Find where the given text appears and provide that cell's center as [X, Y] coordinate. 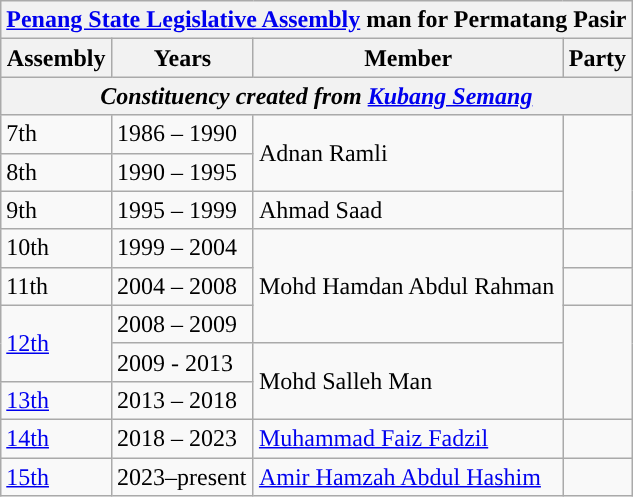
Amir Hamzah Abdul Hashim [408, 477]
1995 – 1999 [183, 210]
Penang State Legislative Assembly man for Permatang Pasir [316, 20]
1990 – 1995 [183, 172]
13th [56, 400]
Ahmad Saad [408, 210]
Mohd Salleh Man [408, 381]
Party [598, 58]
Years [183, 58]
2004 – 2008 [183, 286]
8th [56, 172]
2009 - 2013 [183, 362]
Assembly [56, 58]
2023–present [183, 477]
12th [56, 343]
11th [56, 286]
10th [56, 248]
Member [408, 58]
2013 – 2018 [183, 400]
2008 – 2009 [183, 324]
Constituency created from Kubang Semang [316, 96]
14th [56, 438]
Adnan Ramli [408, 153]
15th [56, 477]
Mohd Hamdan Abdul Rahman [408, 286]
1986 – 1990 [183, 134]
7th [56, 134]
Muhammad Faiz Fadzil [408, 438]
9th [56, 210]
1999 – 2004 [183, 248]
2018 – 2023 [183, 438]
